Determine the [x, y] coordinate at the center of the cell enclosing the given text.  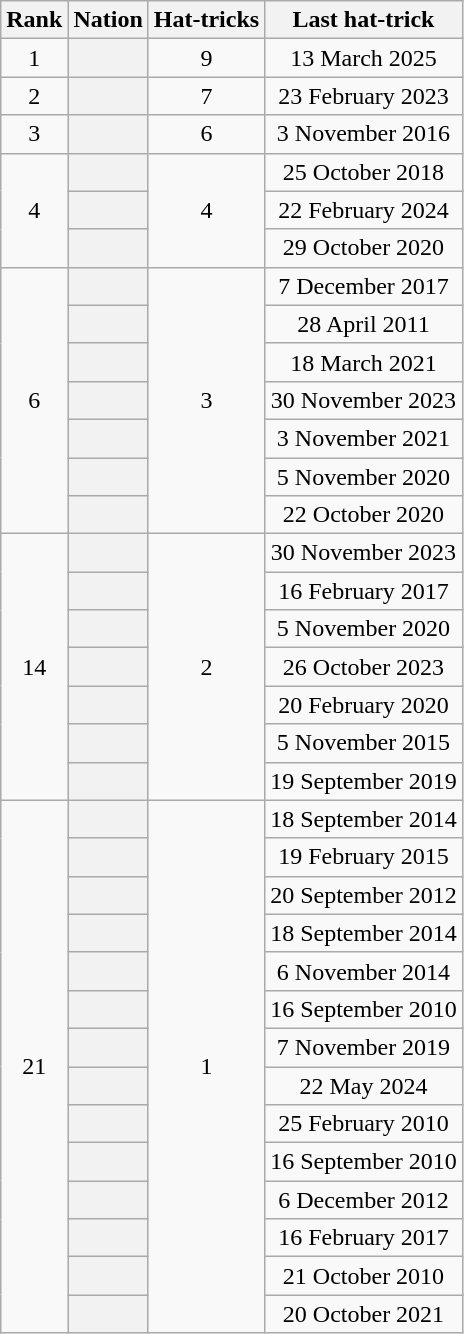
22 February 2024 [364, 210]
3 November 2016 [364, 134]
7 December 2017 [364, 286]
Hat-tricks [206, 20]
20 February 2020 [364, 705]
19 September 2019 [364, 781]
25 October 2018 [364, 172]
3 November 2021 [364, 438]
21 [34, 1066]
5 November 2015 [364, 743]
6 November 2014 [364, 971]
6 December 2012 [364, 1200]
29 October 2020 [364, 248]
22 October 2020 [364, 515]
19 February 2015 [364, 857]
28 April 2011 [364, 324]
20 September 2012 [364, 895]
20 October 2021 [364, 1314]
18 March 2021 [364, 362]
25 February 2010 [364, 1124]
Nation [108, 20]
Rank [34, 20]
14 [34, 667]
7 November 2019 [364, 1047]
21 October 2010 [364, 1276]
13 March 2025 [364, 58]
22 May 2024 [364, 1085]
Last hat-trick [364, 20]
23 February 2023 [364, 96]
9 [206, 58]
26 October 2023 [364, 667]
7 [206, 96]
